Return (x, y) of the center of cell containing provided text 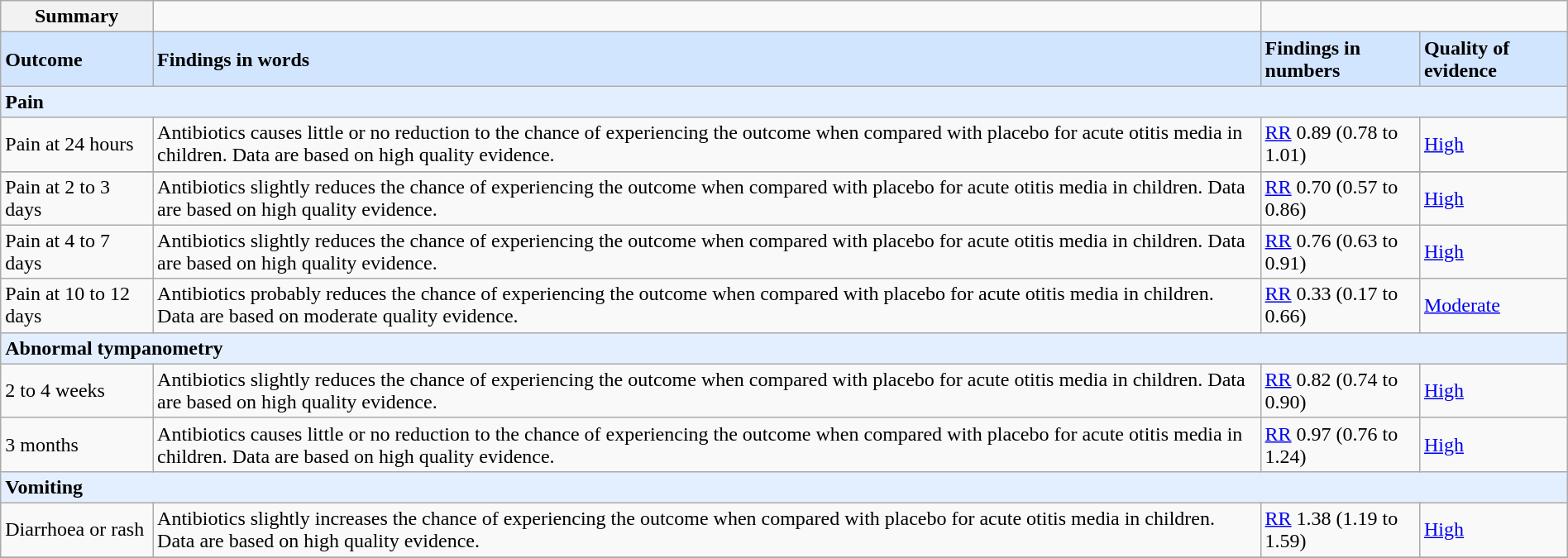
RR 0.76 (0.63 to 0.91) (1340, 251)
RR 1.38 (1.19 to 1.59) (1340, 529)
Pain at 24 hours (77, 144)
Findings in numbers (1340, 60)
Abnormal tympanometry (784, 348)
RR 0.70 (0.57 to 0.86) (1340, 198)
Findings in words (707, 60)
Moderate (1494, 306)
Vomiting (784, 487)
Quality of evidence (1494, 60)
Pain (784, 102)
RR 0.82 (0.74 to 0.90) (1340, 390)
Outcome (77, 60)
RR 0.33 (0.17 to 0.66) (1340, 306)
Summary (77, 17)
Diarrhoea or rash (77, 529)
Pain at 4 to 7 days (77, 251)
Pain at 10 to 12 days (77, 306)
2 to 4 weeks (77, 390)
Pain at 2 to 3 days (77, 198)
RR 0.89 (0.78 to 1.01) (1340, 144)
RR 0.97 (0.76 to 1.24) (1340, 445)
3 months (77, 445)
